Return the [x, y] coordinate for the center point of the cell that contains the specified text.  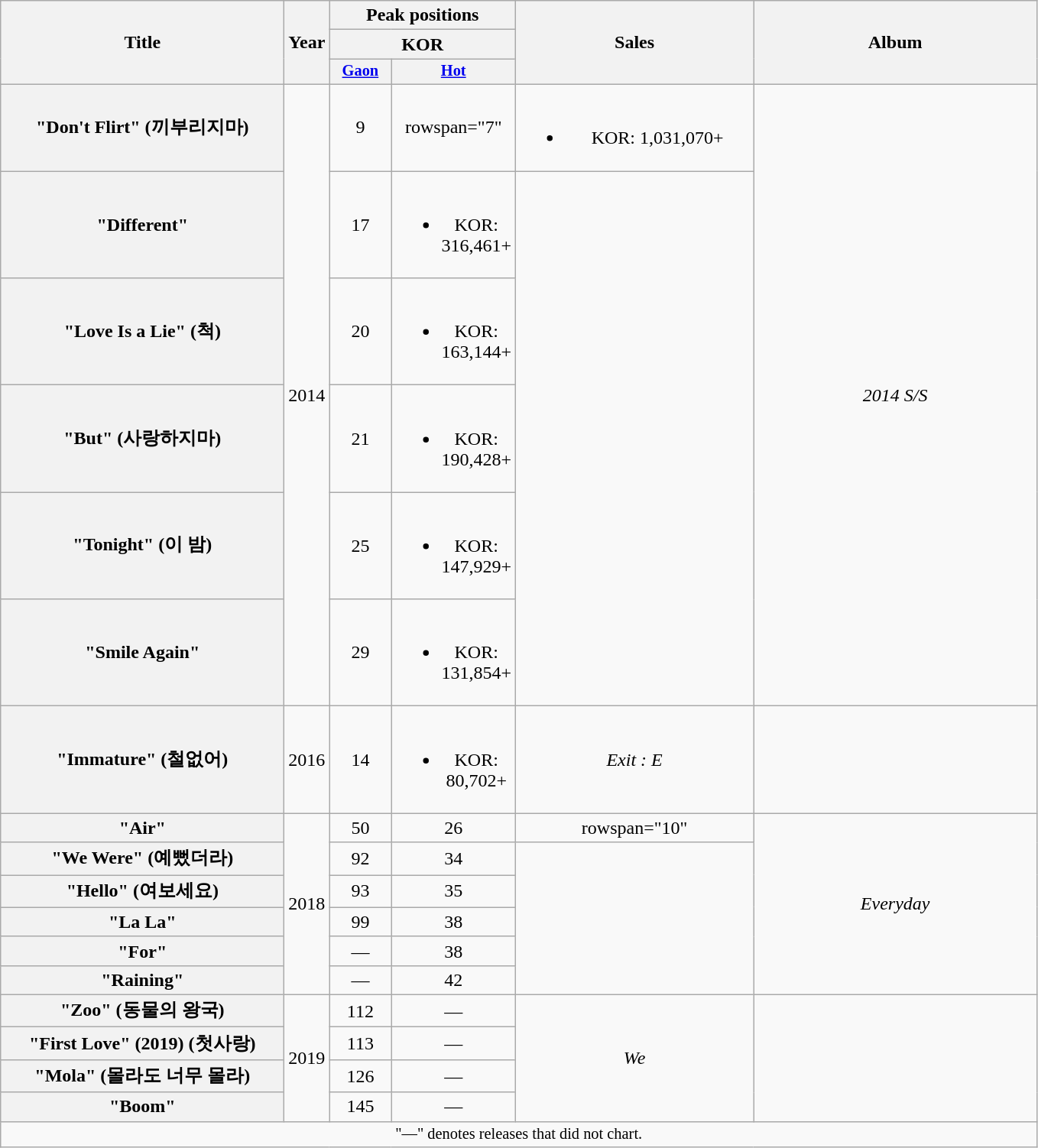
Everyday [896, 903]
17 [361, 225]
rowspan="10" [634, 828]
KOR: 80,702+ [454, 760]
Title [142, 43]
"La La" [142, 922]
"Don't Flirt" (끼부리지마) [142, 128]
KOR: 1,031,070+ [634, 128]
"But" (사랑하지마) [142, 439]
99 [361, 922]
rowspan="7" [454, 128]
"Different" [142, 225]
35 [454, 891]
34 [454, 859]
"—" denotes releases that did not chart. [519, 1134]
113 [361, 1044]
We [634, 1058]
2016 [307, 760]
KOR [423, 44]
"Hello" (여보세요) [142, 891]
"Raining" [142, 980]
"Immature" (철없어) [142, 760]
KOR: 147,929+ [454, 546]
KOR: 316,461+ [454, 225]
"Love Is a Lie" (척) [142, 332]
"First Love" (2019) (첫사랑) [142, 1044]
Hot [454, 72]
"Tonight" (이 밤) [142, 546]
"Boom" [142, 1107]
145 [361, 1107]
112 [361, 1010]
2014 S/S [896, 396]
93 [361, 891]
25 [361, 546]
2014 [307, 396]
Peak positions [423, 15]
Year [307, 43]
50 [361, 828]
26 [454, 828]
KOR: 190,428+ [454, 439]
126 [361, 1076]
Gaon [361, 72]
2018 [307, 903]
2019 [307, 1058]
92 [361, 859]
KOR: 131,854+ [454, 653]
9 [361, 128]
Exit : E [634, 760]
14 [361, 760]
"Mola" (몰라도 너무 몰라) [142, 1076]
"We Were" (예뻤더라) [142, 859]
Album [896, 43]
KOR: 163,144+ [454, 332]
"Air" [142, 828]
"For" [142, 951]
29 [361, 653]
20 [361, 332]
"Zoo" (동물의 왕국) [142, 1010]
Sales [634, 43]
"Smile Again" [142, 653]
42 [454, 980]
21 [361, 439]
